Return (x, y) of the center of cell containing provided text 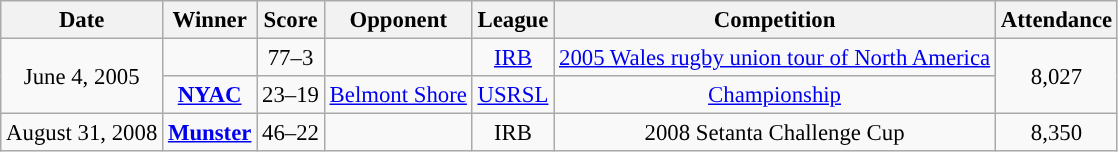
8,350 (1056, 133)
June 4, 2005 (82, 76)
Winner (210, 20)
23–19 (291, 95)
46–22 (291, 133)
Championship (775, 95)
Competition (775, 20)
League (513, 20)
Munster (210, 133)
77–3 (291, 58)
Score (291, 20)
NYAC (210, 95)
2008 Setanta Challenge Cup (775, 133)
8,027 (1056, 76)
2005 Wales rugby union tour of North America (775, 58)
Date (82, 20)
Belmont Shore (398, 95)
Opponent (398, 20)
USRSL (513, 95)
Attendance (1056, 20)
August 31, 2008 (82, 133)
